Output the [X, Y] coordinate of the center of the cell containing the given text.  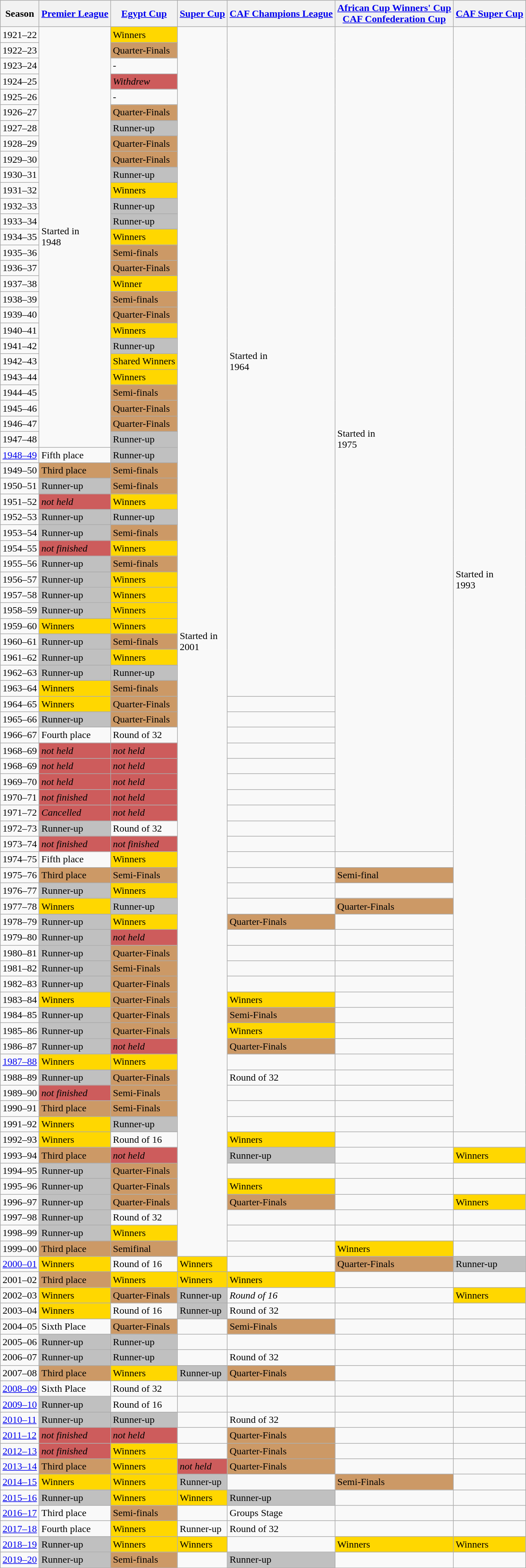
1983–84 [20, 1000]
1939–40 [20, 315]
1960–61 [20, 642]
1965–66 [20, 720]
1989–90 [20, 1093]
Started in1975 [394, 439]
1926–27 [20, 112]
1996–97 [20, 1202]
1943–44 [20, 377]
1966–67 [20, 735]
1974–75 [20, 859]
1957–58 [20, 595]
1945–46 [20, 408]
1999–00 [20, 1249]
2010–11 [20, 1420]
2003–04 [20, 1311]
2001–02 [20, 1280]
1947–48 [20, 439]
1932–33 [20, 206]
1979–80 [20, 937]
1934–35 [20, 237]
2014–15 [20, 1482]
Winner [144, 284]
1975–76 [20, 875]
1942–43 [20, 361]
2017–18 [20, 1529]
1990–91 [20, 1108]
Started in1948 [75, 237]
Super Cup [202, 14]
1977–78 [20, 906]
1946–47 [20, 424]
1952–53 [20, 517]
Withdrew [144, 81]
1955–56 [20, 564]
1984–85 [20, 1015]
Egypt Cup [144, 14]
1954–55 [20, 548]
1928–29 [20, 144]
1964–65 [20, 704]
1925–26 [20, 97]
CAF Champions League [281, 14]
1950–51 [20, 486]
1980–81 [20, 953]
Semi-final [394, 875]
1927–28 [20, 128]
1995–96 [20, 1186]
1958–59 [20, 610]
Started in2001 [202, 642]
1937–38 [20, 284]
2008–09 [20, 1389]
1931–32 [20, 190]
1930–31 [20, 175]
1997–98 [20, 1218]
African Cup Winners' CupCAF Confederation Cup [394, 14]
1998–99 [20, 1233]
1953–54 [20, 533]
1941–42 [20, 346]
1992–93 [20, 1140]
Cancelled [75, 813]
1938–39 [20, 299]
1970–71 [20, 797]
2005–06 [20, 1342]
1935–36 [20, 253]
2015–16 [20, 1498]
1973–74 [20, 844]
1923–24 [20, 66]
1936–37 [20, 268]
1981–82 [20, 969]
1986–87 [20, 1046]
1951–52 [20, 502]
2006–07 [20, 1357]
1971–72 [20, 813]
1993–94 [20, 1155]
1991–92 [20, 1124]
1969–70 [20, 782]
2000–01 [20, 1264]
1956–57 [20, 579]
2007–08 [20, 1373]
2018–19 [20, 1544]
Started in1993 [489, 579]
2019–20 [20, 1560]
1985–86 [20, 1031]
Semifinal [144, 1249]
1972–73 [20, 828]
1933–34 [20, 222]
1940–41 [20, 330]
1929–30 [20, 159]
1963–64 [20, 688]
1921–22 [20, 35]
1961–62 [20, 657]
1922–23 [20, 50]
2011–12 [20, 1435]
2009–10 [20, 1404]
Shared Winners [144, 361]
1988–89 [20, 1077]
1959–60 [20, 626]
2016–17 [20, 1513]
2004–05 [20, 1326]
1978–79 [20, 922]
1962–63 [20, 673]
1924–25 [20, 81]
CAF Super Cup [489, 14]
1949–50 [20, 471]
1987–88 [20, 1062]
1948–49 [20, 455]
1944–45 [20, 393]
2012–13 [20, 1451]
1976–77 [20, 891]
Premier League [75, 14]
2013–14 [20, 1467]
1982–83 [20, 984]
2002–03 [20, 1295]
Season [20, 14]
Groups Stage [281, 1513]
Started in1964 [281, 361]
1994–95 [20, 1171]
